Capture the cell that displays the provided text and extract its [X, Y] central coordinate. 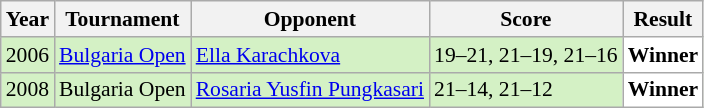
Year [28, 19]
21–14, 21–12 [526, 90]
19–21, 21–19, 21–16 [526, 55]
Tournament [122, 19]
Ella Karachkova [310, 55]
Opponent [310, 19]
Rosaria Yusfin Pungkasari [310, 90]
2006 [28, 55]
2008 [28, 90]
Result [664, 19]
Score [526, 19]
